Capture the cell that displays the provided text and extract its (X, Y) central coordinate. 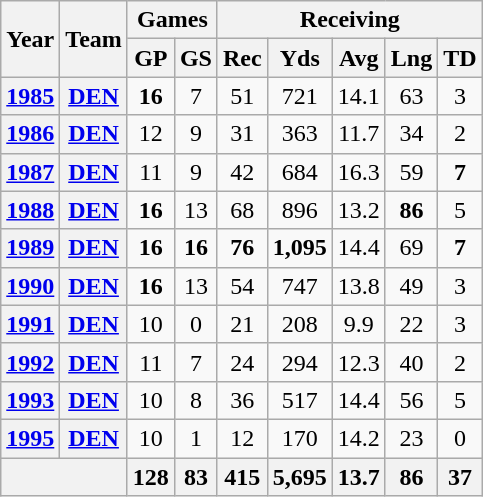
294 (300, 362)
Avg (358, 58)
9.9 (358, 324)
Team (94, 39)
76 (242, 248)
51 (242, 96)
Lng (411, 58)
1990 (30, 286)
13.2 (358, 210)
21 (242, 324)
Receiving (350, 20)
16.3 (358, 172)
1985 (30, 96)
24 (242, 362)
208 (300, 324)
GS (196, 58)
896 (300, 210)
517 (300, 400)
83 (196, 477)
Year (30, 39)
684 (300, 172)
11.7 (358, 134)
363 (300, 134)
31 (242, 134)
49 (411, 286)
Yds (300, 58)
1992 (30, 362)
14.2 (358, 438)
36 (242, 400)
128 (150, 477)
23 (411, 438)
Rec (242, 58)
13.8 (358, 286)
GP (150, 58)
1991 (30, 324)
34 (411, 134)
69 (411, 248)
14.1 (358, 96)
5,695 (300, 477)
170 (300, 438)
68 (242, 210)
415 (242, 477)
1986 (30, 134)
1987 (30, 172)
40 (411, 362)
54 (242, 286)
22 (411, 324)
63 (411, 96)
1993 (30, 400)
56 (411, 400)
721 (300, 96)
1995 (30, 438)
13.7 (358, 477)
12.3 (358, 362)
59 (411, 172)
1989 (30, 248)
42 (242, 172)
8 (196, 400)
1988 (30, 210)
Games (172, 20)
37 (460, 477)
1,095 (300, 248)
1 (196, 438)
TD (460, 58)
747 (300, 286)
